Find where the given text appears and provide that cell's center as (x, y) coordinate. 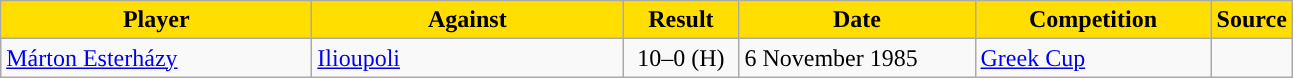
Against (468, 20)
Greek Cup (1093, 58)
Date (857, 20)
6 November 1985 (857, 58)
10–0 (H) (681, 58)
Player (156, 20)
Ilioupoli (468, 58)
Source (1252, 20)
Márton Esterházy (156, 58)
Competition (1093, 20)
Result (681, 20)
